Find where the given text appears and provide that cell's center as [X, Y] coordinate. 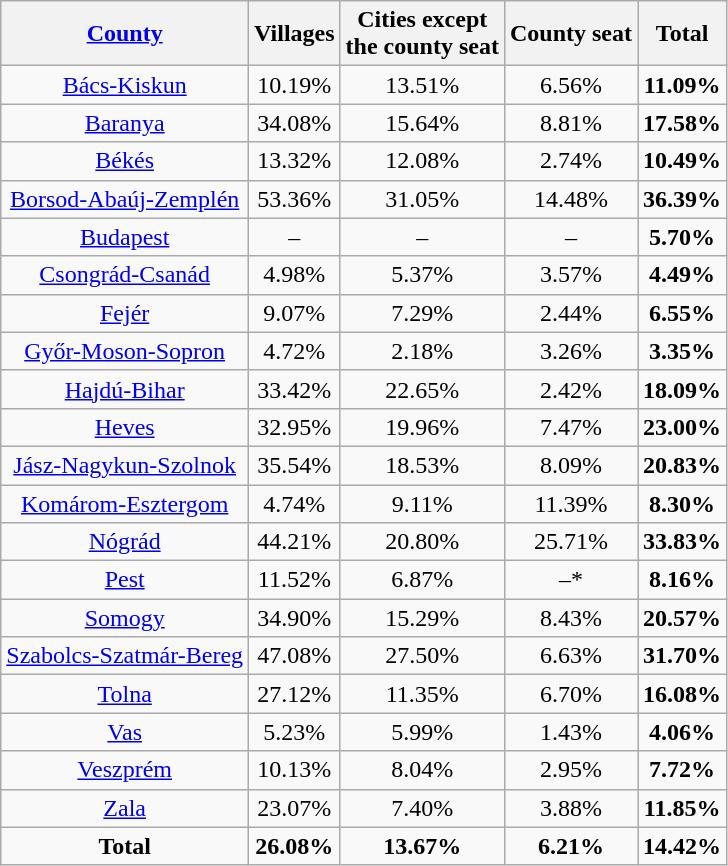
Hajdú-Bihar [125, 389]
25.71% [570, 542]
26.08% [295, 846]
Csongrád-Csanád [125, 275]
8.04% [422, 770]
11.85% [682, 808]
2.18% [422, 351]
13.32% [295, 161]
Jász-Nagykun-Szolnok [125, 465]
Komárom-Esztergom [125, 503]
Borsod-Abaúj-Zemplén [125, 199]
5.23% [295, 732]
27.12% [295, 694]
23.07% [295, 808]
3.88% [570, 808]
20.80% [422, 542]
8.09% [570, 465]
18.53% [422, 465]
3.26% [570, 351]
Tolna [125, 694]
35.54% [295, 465]
10.13% [295, 770]
Cities except the county seat [422, 34]
33.42% [295, 389]
6.56% [570, 85]
4.74% [295, 503]
2.44% [570, 313]
Békés [125, 161]
32.95% [295, 427]
31.05% [422, 199]
6.87% [422, 580]
20.83% [682, 465]
1.43% [570, 732]
5.37% [422, 275]
Heves [125, 427]
8.16% [682, 580]
44.21% [295, 542]
31.70% [682, 656]
Fejér [125, 313]
2.42% [570, 389]
4.72% [295, 351]
Vas [125, 732]
3.35% [682, 351]
–* [570, 580]
5.70% [682, 237]
Villages [295, 34]
15.64% [422, 123]
Nógrád [125, 542]
Győr-Moson-Sopron [125, 351]
County [125, 34]
4.98% [295, 275]
12.08% [422, 161]
4.49% [682, 275]
2.74% [570, 161]
6.21% [570, 846]
19.96% [422, 427]
36.39% [682, 199]
Baranya [125, 123]
6.70% [570, 694]
6.63% [570, 656]
10.19% [295, 85]
2.95% [570, 770]
9.11% [422, 503]
13.67% [422, 846]
Veszprém [125, 770]
7.29% [422, 313]
23.00% [682, 427]
47.08% [295, 656]
8.43% [570, 618]
Pest [125, 580]
9.07% [295, 313]
3.57% [570, 275]
Zala [125, 808]
7.47% [570, 427]
13.51% [422, 85]
7.72% [682, 770]
8.30% [682, 503]
27.50% [422, 656]
22.65% [422, 389]
16.08% [682, 694]
53.36% [295, 199]
8.81% [570, 123]
17.58% [682, 123]
34.08% [295, 123]
10.49% [682, 161]
7.40% [422, 808]
11.39% [570, 503]
15.29% [422, 618]
11.35% [422, 694]
11.09% [682, 85]
6.55% [682, 313]
20.57% [682, 618]
14.42% [682, 846]
Somogy [125, 618]
14.48% [570, 199]
4.06% [682, 732]
County seat [570, 34]
5.99% [422, 732]
Szabolcs-Szatmár-Bereg [125, 656]
18.09% [682, 389]
Budapest [125, 237]
Bács-Kiskun [125, 85]
33.83% [682, 542]
11.52% [295, 580]
34.90% [295, 618]
